Determine the [x, y] coordinate at the center of the cell enclosing the given text.  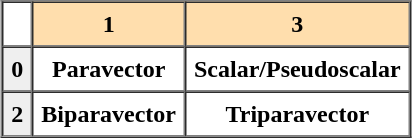
0 [17, 68]
Paravector [108, 68]
1 [108, 24]
Scalar/Pseudoscalar [298, 68]
Triparavector [298, 114]
3 [298, 24]
Biparavector [108, 114]
2 [17, 114]
